Locate the cell with the specified text and output its (X, Y) center coordinate. 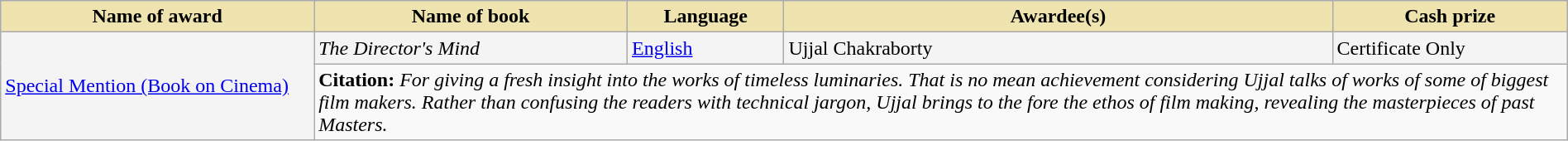
Awardee(s) (1059, 17)
Special Mention (Book on Cinema) (157, 86)
English (706, 48)
Cash prize (1450, 17)
Language (706, 17)
Name of award (157, 17)
The Director's Mind (471, 48)
Ujjal Chakraborty (1059, 48)
Name of book (471, 17)
Certificate Only (1450, 48)
